Capture the cell that displays the provided text and extract its (X, Y) central coordinate. 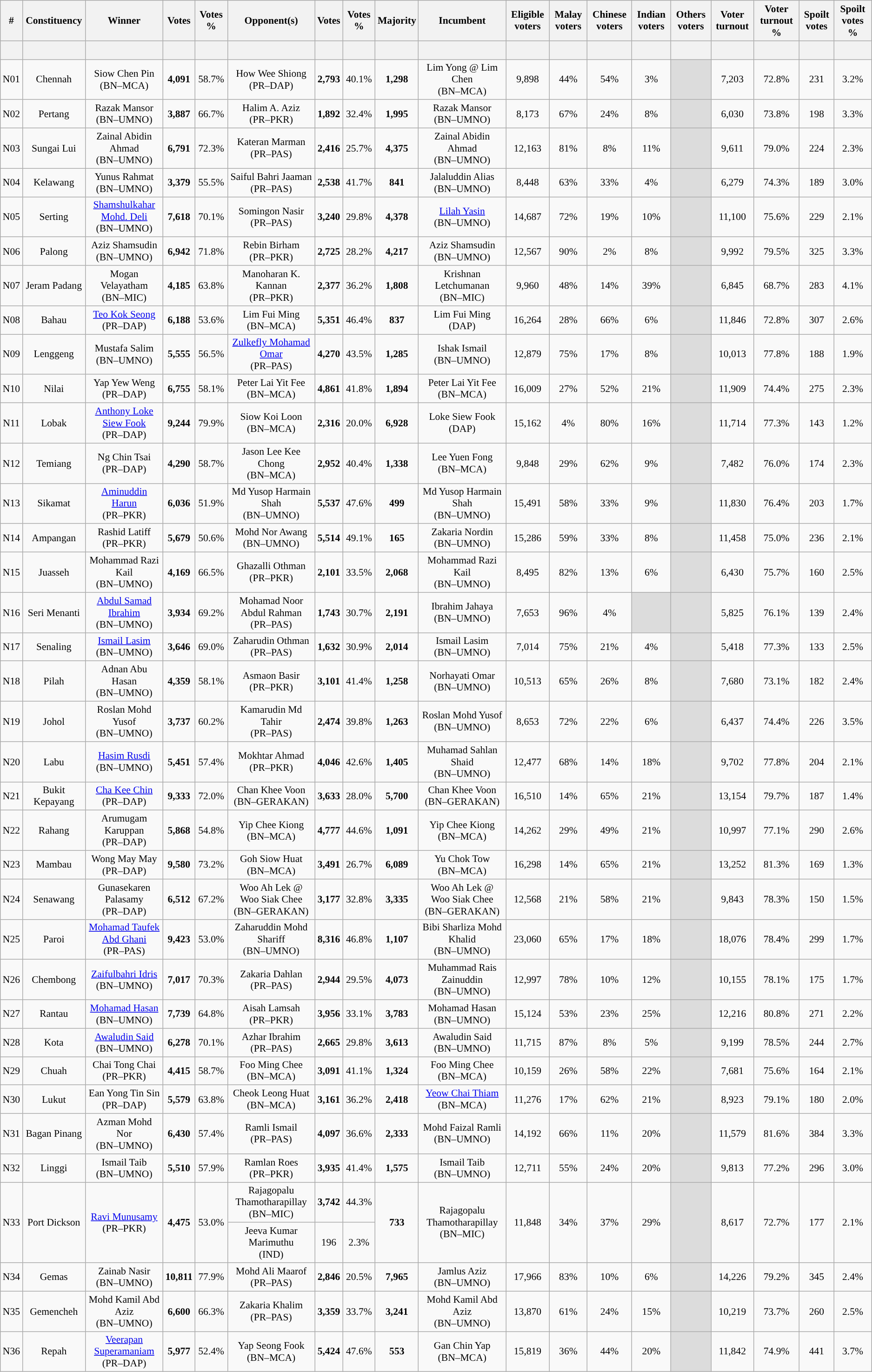
189 (817, 182)
78% (568, 980)
Indian voters (651, 20)
29.5% (359, 980)
Ibrahim Jahaya(BN–UMNO) (462, 613)
55.5% (211, 182)
67% (568, 114)
9,848 (527, 463)
Adnan Abu Hasan(BN–UMNO) (124, 682)
139 (817, 613)
4,359 (179, 682)
Port Dickson (54, 1223)
55% (568, 1168)
3,161 (329, 1099)
6,845 (732, 285)
4,169 (179, 573)
25.7% (359, 149)
8,316 (329, 939)
N12 (11, 463)
N11 (11, 423)
73.2% (211, 865)
64.8% (211, 1014)
169 (817, 865)
Abdul Samad Ibrahim(BN–UMNO) (124, 613)
3,956 (329, 1014)
837 (397, 320)
80.8% (777, 1014)
Saiful Bahri Jaaman(PR–PAS) (271, 182)
34% (568, 1223)
174 (817, 463)
13,870 (527, 1311)
13% (610, 573)
49% (610, 830)
16,009 (527, 389)
9,244 (179, 423)
6,188 (179, 320)
11,848 (527, 1223)
72.7% (777, 1223)
78.4% (777, 939)
Lenggeng (54, 354)
51.9% (211, 504)
How Wee Shiong(PR–DAP) (271, 80)
Lukut (54, 1099)
10,013 (732, 354)
Rashid Latiff(PR–PKR) (124, 538)
1,632 (329, 647)
15% (651, 1311)
345 (817, 1277)
1,405 (397, 762)
1,808 (397, 285)
73.1% (777, 682)
10,811 (179, 1277)
236 (817, 538)
7,680 (732, 682)
23% (610, 1014)
10,997 (732, 830)
Bibi Sharliza Mohd Khalid(BN–UMNO) (462, 939)
6,278 (179, 1042)
Rahang (54, 830)
4,046 (329, 762)
32.4% (359, 114)
74.3% (777, 182)
2,538 (329, 182)
87% (568, 1042)
66.5% (211, 573)
N02 (11, 114)
9,960 (527, 285)
204 (817, 762)
Kelawang (54, 182)
52.4% (211, 1352)
N34 (11, 1277)
Yap Seong Fook(BN–MCA) (271, 1352)
33.7% (359, 1311)
68% (568, 762)
10,513 (527, 682)
N26 (11, 980)
36% (568, 1352)
2% (610, 251)
41.1% (359, 1071)
2.0% (852, 1099)
Cha Kee Chin(PR–DAP) (124, 796)
90% (568, 251)
14,226 (732, 1277)
6,791 (179, 149)
2,101 (329, 573)
61% (568, 1311)
52% (610, 389)
3,359 (329, 1311)
50.6% (211, 538)
299 (817, 939)
96% (568, 613)
9,702 (732, 762)
8,173 (527, 114)
150 (817, 899)
307 (817, 320)
1,338 (397, 463)
Pertang (54, 114)
1,894 (397, 389)
Zainab Nasir(BN–UMNO) (124, 1277)
3,613 (397, 1042)
30.7% (359, 613)
81.3% (777, 865)
Spoilt votes (817, 20)
41.8% (359, 389)
Azman Mohd Nor(BN–UMNO) (124, 1133)
8,653 (527, 722)
12,163 (527, 149)
3.7% (852, 1352)
Lim Fui Ming(BN–MCA) (271, 320)
133 (817, 647)
2,846 (329, 1277)
75.0% (777, 538)
3,783 (397, 1014)
165 (397, 538)
4,217 (397, 251)
54.8% (211, 830)
180 (817, 1099)
2,418 (397, 1099)
N28 (11, 1042)
27% (568, 389)
Nilai (54, 389)
16,510 (527, 796)
Gan Chin Yap(BN–MCA) (462, 1352)
49.1% (359, 538)
66.3% (211, 1311)
15,162 (527, 423)
43.5% (359, 354)
Siow Chen Pin(BN–MCA) (124, 80)
Shamshulkahar Mohd. Deli(BN–UMNO) (124, 217)
41.7% (359, 182)
Zaifulbahri Idris(BN–UMNO) (124, 980)
7,681 (732, 1071)
N35 (11, 1311)
Aisah Lamsah(PR–PKR) (271, 1014)
N25 (11, 939)
12,879 (527, 354)
187 (817, 796)
11,276 (527, 1099)
5% (651, 1042)
77.9% (211, 1277)
40.1% (359, 80)
2,316 (329, 423)
12,997 (527, 980)
Temiang (54, 463)
N24 (11, 899)
10,219 (732, 1311)
3,091 (329, 1071)
Halim A. Aziz(PR–PKR) (271, 114)
224 (817, 149)
196 (329, 1243)
1,324 (397, 1071)
N19 (11, 722)
15,124 (527, 1014)
2,377 (329, 285)
Ishak Ismail(BN–UMNO) (462, 354)
1,995 (397, 114)
4,097 (329, 1133)
Voter turnout (732, 20)
Hasim Rusdi(BN–UMNO) (124, 762)
83% (568, 1277)
11,714 (732, 423)
N13 (11, 504)
3% (651, 80)
Mohamad Taufek Abd Ghani(PR–PAS) (124, 939)
16% (651, 423)
Jason Lee Kee Chong(BN–MCA) (271, 463)
Mokhtar Ahmad(PR–PKR) (271, 762)
32.8% (359, 899)
9,580 (179, 865)
Yeow Chai Thiam(BN–MCA) (462, 1099)
69.0% (211, 647)
Voter turnout % (777, 20)
9,423 (179, 939)
N03 (11, 149)
1,107 (397, 939)
46.8% (359, 939)
14,192 (527, 1133)
N29 (11, 1071)
Incumbent (462, 20)
3,491 (329, 865)
7,653 (527, 613)
6,942 (179, 251)
Rebin Birham(PR–PKR) (271, 251)
Yu Chok Tow(BN–MCA) (462, 865)
4,091 (179, 80)
Ampangan (54, 538)
6,755 (179, 389)
6,928 (397, 423)
9,333 (179, 796)
7,203 (732, 80)
17,966 (527, 1277)
296 (817, 1168)
Zulkefly Mohamad Omar(PR–PAS) (271, 354)
72.3% (211, 149)
Malay voters (568, 20)
11,842 (732, 1352)
Sungai Lui (54, 149)
N07 (11, 285)
1.4% (852, 796)
2,944 (329, 980)
441 (817, 1352)
63% (568, 182)
Norhayati Omar(BN–UMNO) (462, 682)
6,437 (732, 722)
26.7% (359, 865)
182 (817, 682)
Others voters (691, 20)
78.1% (777, 980)
4,270 (329, 354)
7,017 (179, 980)
Ramlan Roes(PR–PKR) (271, 1168)
Azhar Ibrahim(PR–PAS) (271, 1042)
1,091 (397, 830)
16,264 (527, 320)
164 (817, 1071)
12,568 (527, 899)
6,279 (732, 182)
53.6% (211, 320)
Mustafa Salim(BN–UMNO) (124, 354)
N33 (11, 1223)
9,199 (732, 1042)
Teo Kok Seong(PR–DAP) (124, 320)
19% (610, 217)
4.1% (852, 285)
14,687 (527, 217)
283 (817, 285)
Siow Koi Loon(BN–MCA) (271, 423)
Mohd Ali Maarof(PR–PAS) (271, 1277)
Repah (54, 1352)
60.2% (211, 722)
Mambau (54, 865)
Lim Yong @ Lim Chen(BN–MCA) (462, 80)
79.0% (777, 149)
15,819 (527, 1352)
1,258 (397, 682)
9,992 (732, 251)
175 (817, 980)
325 (817, 251)
4,861 (329, 389)
25% (651, 1014)
Gunasekaren Palasamy(PR–DAP) (124, 899)
Asmaon Basir(PR–PKR) (271, 682)
11,458 (732, 538)
226 (817, 722)
40.4% (359, 463)
Gemencheh (54, 1311)
5,977 (179, 1352)
Zaharudin Othman(PR–PAS) (271, 647)
2,665 (329, 1042)
56.5% (211, 354)
231 (817, 80)
3,646 (179, 647)
5,424 (329, 1352)
2,474 (329, 722)
Lilah Yasin(BN–UMNO) (462, 217)
33.1% (359, 1014)
79.5% (777, 251)
229 (817, 217)
Johol (54, 722)
72.0% (211, 796)
Senaling (54, 647)
Yap Yew Weng(PR–DAP) (124, 389)
11,846 (732, 320)
Kamarudin Md Tahir(PR–PAS) (271, 722)
Paroi (54, 939)
73.8% (777, 114)
15,491 (527, 504)
2.2% (852, 1014)
N09 (11, 354)
16,298 (527, 865)
Ean Yong Tin Sin(PR–DAP) (124, 1099)
3,177 (329, 899)
Zakaria Dahlan(PR–PAS) (271, 980)
Lim Fui Ming(DAP) (462, 320)
2,333 (397, 1133)
7,618 (179, 217)
Linggi (54, 1168)
12,477 (527, 762)
203 (817, 504)
Constituency (54, 20)
Veerapan Superamaniam(PR–DAP) (124, 1352)
Sikamat (54, 504)
7,965 (397, 1277)
82% (568, 573)
11,715 (527, 1042)
Chuah (54, 1071)
9,813 (732, 1168)
Lobak (54, 423)
N17 (11, 647)
N31 (11, 1133)
499 (397, 504)
N14 (11, 538)
15,286 (527, 538)
1,575 (397, 1168)
N10 (11, 389)
2,191 (397, 613)
12,216 (732, 1014)
2,014 (397, 647)
1.2% (852, 423)
Arumugam Karuppan(PR–DAP) (124, 830)
81.6% (777, 1133)
6,030 (732, 114)
Ng Chin Tsai(PR–DAP) (124, 463)
75.7% (777, 573)
Muhamad Sahlan Shaid(BN–UMNO) (462, 762)
Yunus Rahmat(BN–UMNO) (124, 182)
N01 (11, 80)
Wong May May(PR–DAP) (124, 865)
4,073 (397, 980)
5,418 (732, 647)
Jeram Padang (54, 285)
Jeeva Kumar Marimuthu(IND) (271, 1243)
Mohd Faizal Ramli(BN–UMNO) (462, 1133)
198 (817, 114)
160 (817, 573)
2,725 (329, 251)
1.9% (852, 354)
Bahau (54, 320)
3,737 (179, 722)
N36 (11, 1352)
N08 (11, 320)
N16 (11, 613)
Juasseh (54, 573)
20.5% (359, 1277)
13,154 (732, 796)
12,567 (527, 251)
2.7% (852, 1042)
841 (397, 182)
260 (817, 1311)
733 (397, 1223)
71.8% (211, 251)
N27 (11, 1014)
77.1% (777, 830)
68.7% (777, 285)
Chinese voters (610, 20)
74.9% (777, 1352)
28.2% (359, 251)
1,285 (397, 354)
7,014 (527, 647)
5,351 (329, 320)
3,633 (329, 796)
Chembong (54, 980)
Jamlus Aziz(BN–UMNO) (462, 1277)
81% (568, 149)
8,617 (732, 1223)
8,923 (732, 1099)
42.6% (359, 762)
3,887 (179, 114)
78.5% (777, 1042)
4,375 (397, 149)
3.5% (852, 722)
3,241 (397, 1311)
3.2% (852, 80)
67.2% (211, 899)
2,952 (329, 463)
4,475 (179, 1223)
10,159 (527, 1071)
Eligible voters (527, 20)
3,240 (329, 217)
6,089 (397, 865)
3,742 (329, 1202)
11,830 (732, 504)
Lee Yuen Fong(BN–MCA) (462, 463)
Gemas (54, 1277)
384 (817, 1133)
5,679 (179, 538)
30.9% (359, 647)
N30 (11, 1099)
177 (817, 1223)
Krishnan Letchumanan(BN–MIC) (462, 285)
Mohamad Noor Abdul Rahman(PR–PAS) (271, 613)
1.5% (852, 899)
Anthony Loke Siew Fook(PR–DAP) (124, 423)
9,898 (527, 80)
Zaharuddin Mohd Shariff(BN–UMNO) (271, 939)
Serting (54, 217)
3,379 (179, 182)
79.2% (777, 1277)
33.5% (359, 573)
5,825 (732, 613)
80% (610, 423)
Opponent(s) (271, 20)
5,510 (179, 1168)
70.3% (211, 980)
2,793 (329, 80)
Mogan Velayatham(BN–MIC) (124, 285)
N32 (11, 1168)
10,155 (732, 980)
Ramli Ismail(PR–PAS) (271, 1133)
N23 (11, 865)
143 (817, 423)
28.0% (359, 796)
18,076 (732, 939)
Rantau (54, 1014)
76.1% (777, 613)
5,451 (179, 762)
Pilah (54, 682)
5,514 (329, 538)
3,934 (179, 613)
1,743 (329, 613)
12% (651, 980)
77.2% (777, 1168)
13,252 (732, 865)
4,185 (179, 285)
# (11, 20)
1.3% (852, 865)
Zakaria Nordin(BN–UMNO) (462, 538)
553 (397, 1352)
Chai Tong Chai(PR–PKR) (124, 1071)
Jalaluddin Alias(BN–UMNO) (462, 182)
Kateran Marman(PR–PAS) (271, 149)
Labu (54, 762)
Muhammad Rais Zainuddin(BN–UMNO) (462, 980)
48% (568, 285)
11,909 (732, 389)
39.8% (359, 722)
28% (568, 320)
9,611 (732, 149)
2,068 (397, 573)
20.0% (359, 423)
Chennah (54, 80)
7,739 (179, 1014)
23,060 (527, 939)
Bagan Pinang (54, 1133)
11,579 (732, 1133)
N15 (11, 573)
271 (817, 1014)
N20 (11, 762)
N21 (11, 796)
73.7% (777, 1311)
78.3% (777, 899)
14,262 (527, 830)
Ghazalli Othman(PR–PKR) (271, 573)
1,298 (397, 80)
Seri Menanti (54, 613)
Spoilt votes % (852, 20)
7,482 (732, 463)
Aminuddin Harun(PR–PKR) (124, 504)
Manoharan K. Kannan(PR–PKR) (271, 285)
46.4% (359, 320)
76.0% (777, 463)
8,448 (527, 182)
3,935 (329, 1168)
79.1% (777, 1099)
188 (817, 354)
N22 (11, 830)
57.9% (211, 1168)
290 (817, 830)
12,711 (527, 1168)
59% (568, 538)
N06 (11, 251)
Somingon Nasir(PR–PAS) (271, 217)
36.6% (359, 1133)
69.2% (211, 613)
5,555 (179, 354)
Mohd Nor Awang(BN–UMNO) (271, 538)
3,335 (397, 899)
Loke Siew Fook(DAP) (462, 423)
5,579 (179, 1099)
4,290 (179, 463)
N04 (11, 182)
76.4% (777, 504)
37% (610, 1223)
Bukit Kepayang (54, 796)
244 (817, 1042)
66.7% (211, 114)
4,415 (179, 1071)
Cheok Leong Huat(BN–MCA) (271, 1099)
6,600 (179, 1311)
5,700 (397, 796)
79.9% (211, 423)
54% (610, 80)
Winner (124, 20)
Senawang (54, 899)
1,892 (329, 114)
4,777 (329, 830)
9,843 (732, 899)
Majority (397, 20)
44.3% (359, 1202)
N05 (11, 217)
1,263 (397, 722)
11,100 (732, 217)
5,537 (329, 504)
Goh Siow Huat(BN–MCA) (271, 865)
6,036 (179, 504)
Kota (54, 1042)
39% (651, 285)
44.6% (359, 830)
Ravi Munusamy(PR–PKR) (124, 1223)
Zakaria Khalim(PR–PAS) (271, 1311)
2,416 (329, 149)
3,101 (329, 682)
53% (568, 1014)
4,378 (397, 217)
Palong (54, 251)
275 (817, 389)
79.7% (777, 796)
5,868 (179, 830)
8,495 (527, 573)
6,512 (179, 899)
N18 (11, 682)
